Find where the given text appears and provide that cell's center as (X, Y) coordinate. 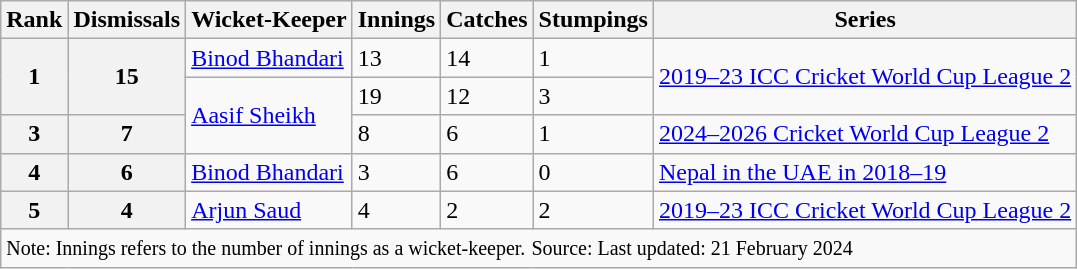
5 (34, 210)
Series (864, 20)
2024–2026 Cricket World Cup League 2 (864, 134)
0 (593, 172)
Stumpings (593, 20)
Wicket-Keeper (270, 20)
13 (396, 58)
Note: Innings refers to the number of innings as a wicket-keeper. Source: Last updated: 21 February 2024 (539, 248)
Catches (487, 20)
Arjun Saud (270, 210)
Innings (396, 20)
Nepal in the UAE in 2018–19 (864, 172)
19 (396, 96)
8 (396, 134)
Rank (34, 20)
12 (487, 96)
15 (127, 77)
Dismissals (127, 20)
14 (487, 58)
7 (127, 134)
Aasif Sheikh (270, 115)
